Find where the given text appears and provide that cell's center as [X, Y] coordinate. 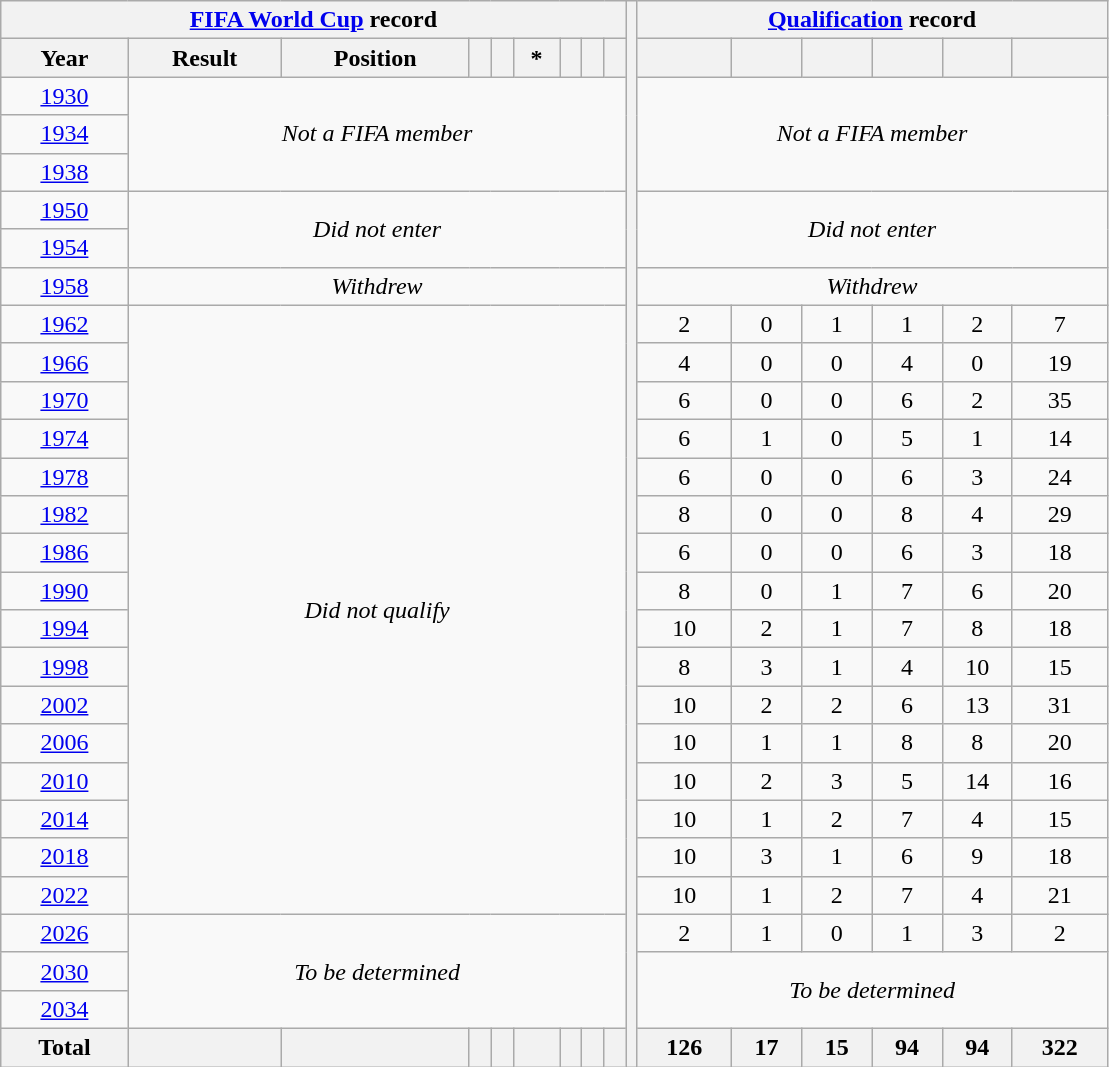
1966 [64, 362]
Year [64, 58]
1990 [64, 591]
1938 [64, 172]
1930 [64, 96]
1950 [64, 210]
Total [64, 1047]
1954 [64, 248]
Position [375, 58]
17 [766, 1047]
1934 [64, 134]
322 [1060, 1047]
2034 [64, 1009]
2026 [64, 933]
2022 [64, 895]
35 [1060, 400]
Result [204, 58]
19 [1060, 362]
2002 [64, 705]
1994 [64, 629]
1970 [64, 400]
1962 [64, 324]
21 [1060, 895]
1978 [64, 477]
16 [1060, 781]
2030 [64, 971]
24 [1060, 477]
1986 [64, 553]
2010 [64, 781]
9 [977, 857]
* [536, 58]
1982 [64, 515]
FIFA World Cup record [314, 20]
31 [1060, 705]
13 [977, 705]
Did not qualify [377, 610]
2018 [64, 857]
2014 [64, 819]
1998 [64, 667]
Qualification record [872, 20]
126 [684, 1047]
2006 [64, 743]
29 [1060, 515]
1974 [64, 438]
1958 [64, 286]
